From the cell containing the given text, extract its center point as (X, Y) coordinate. 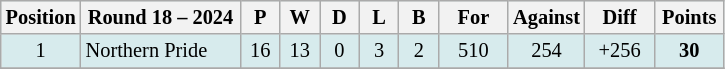
W (300, 17)
P (260, 17)
L (379, 17)
510 (474, 51)
1 (41, 51)
Against (546, 17)
For (474, 17)
254 (546, 51)
16 (260, 51)
13 (300, 51)
Position (41, 17)
2 (419, 51)
B (419, 17)
D (340, 17)
0 (340, 51)
Round 18 – 2024 (161, 17)
Points (689, 17)
Northern Pride (161, 51)
30 (689, 51)
Diff (620, 17)
3 (379, 51)
+256 (620, 51)
